Return [x, y] of the center of cell containing provided text 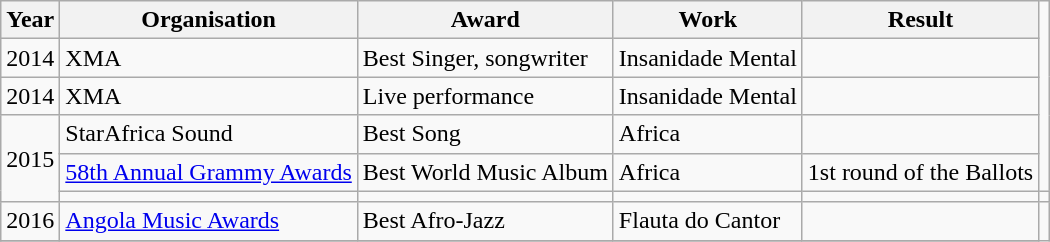
Live performance [485, 96]
Best Afro-Jazz [485, 221]
Flauta do Cantor [708, 221]
Angola Music Awards [208, 221]
Best World Music Album [485, 172]
Award [485, 20]
1st round of the Ballots [920, 172]
58th Annual Grammy Awards [208, 172]
Organisation [208, 20]
StarAfrica Sound [208, 134]
Year [30, 20]
2015 [30, 158]
Work [708, 20]
Best Song [485, 134]
2016 [30, 221]
Best Singer, songwriter [485, 58]
Result [920, 20]
